Scan for the cell matching the given text and deliver its [x, y] coordinate at center. 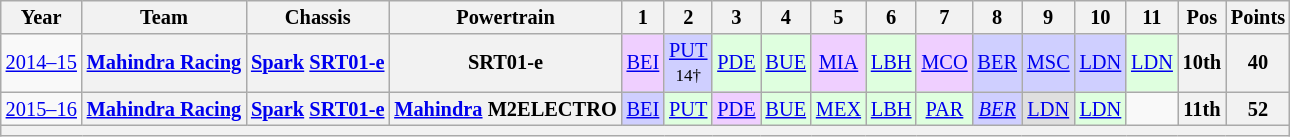
2 [688, 17]
Team [164, 17]
Powertrain [505, 17]
2015–16 [42, 109]
MEX [838, 109]
PUT14† [688, 63]
40 [1258, 63]
MCO [944, 63]
9 [1048, 17]
2014–15 [42, 63]
4 [786, 17]
11th [1202, 109]
10 [1101, 17]
Pos [1202, 17]
Points [1258, 17]
PAR [944, 109]
6 [891, 17]
MIA [838, 63]
Mahindra M2ELECTRO [505, 109]
PUT [688, 109]
8 [998, 17]
SRT01-e [505, 63]
MSC [1048, 63]
52 [1258, 109]
Year [42, 17]
10th [1202, 63]
11 [1152, 17]
Chassis [318, 17]
5 [838, 17]
7 [944, 17]
1 [644, 17]
3 [736, 17]
